Pinpoint the cell where the given text exists, returning its [X, Y] midpoint coordinate. 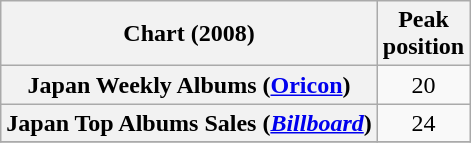
20 [423, 85]
Japan Top Albums Sales (Billboard) [190, 123]
Chart (2008) [190, 34]
24 [423, 123]
Peakposition [423, 34]
Japan Weekly Albums (Oricon) [190, 85]
